Scan for the cell matching the given text and deliver its (x, y) coordinate at center. 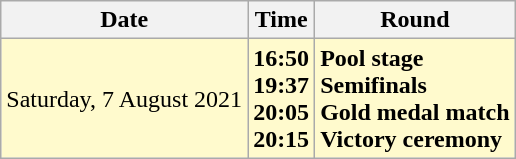
Pool stageSemifinalsGold medal matchVictory ceremony (415, 98)
16:5019:3720:0520:15 (282, 98)
Saturday, 7 August 2021 (124, 98)
Time (282, 20)
Round (415, 20)
Date (124, 20)
